From the cell containing the given text, extract its center point as (X, Y) coordinate. 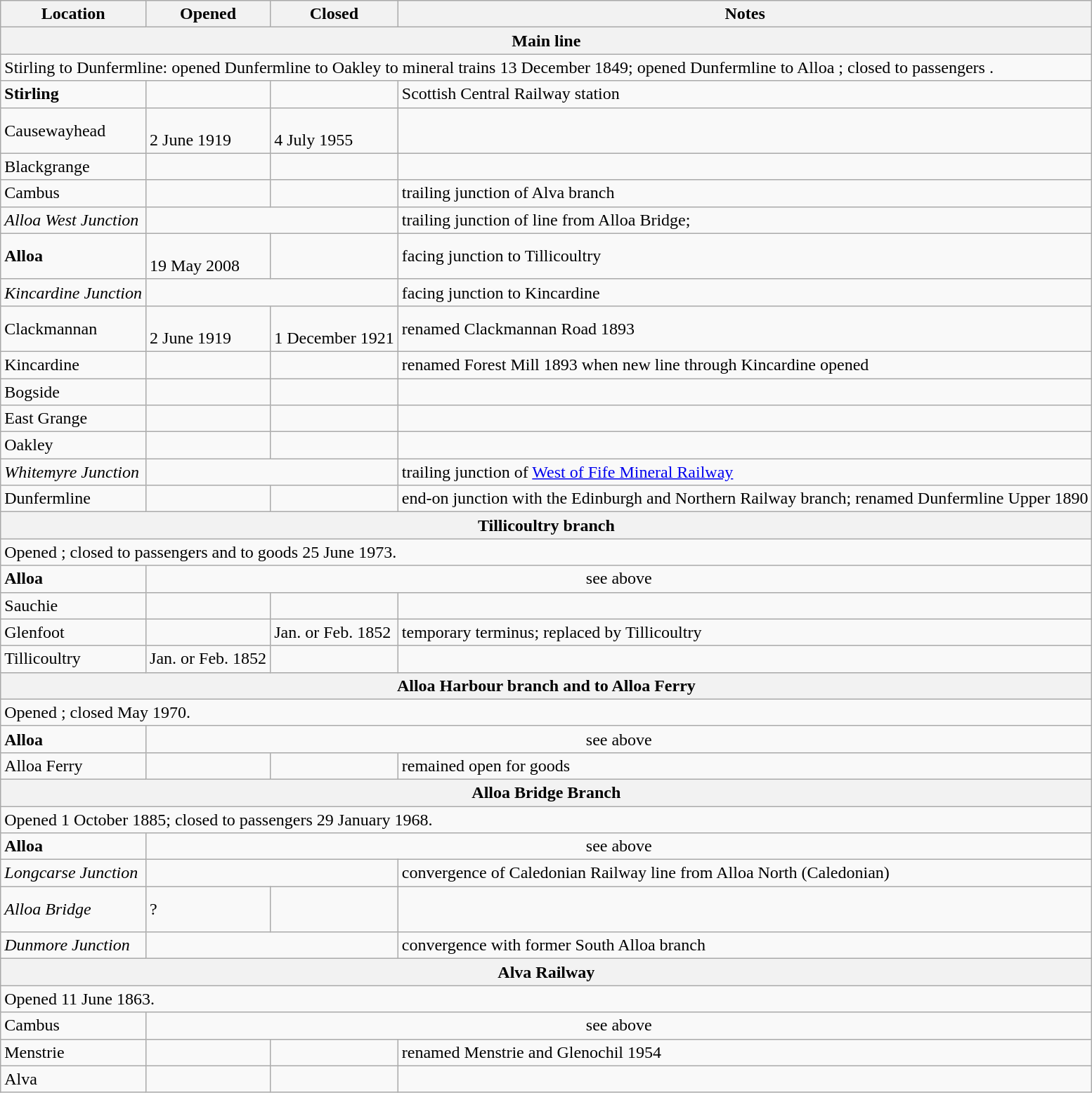
Tillicoultry branch (547, 525)
Scottish Central Railway station (745, 94)
Sauchie (73, 606)
Bogside (73, 391)
trailing junction of Alva branch (745, 193)
Menstrie (73, 1052)
Opened ; closed to passengers and to goods 25 June 1973. (547, 552)
Whitemyre Junction (73, 472)
convergence with former South Alloa branch (745, 945)
trailing junction of West of Fife Mineral Railway (745, 472)
Opened (208, 14)
remained open for goods (745, 766)
Alloa Bridge Branch (547, 792)
Main line (547, 41)
Notes (745, 14)
Longcarse Junction (73, 873)
facing junction to Tillicoultry (745, 256)
Opened 1 October 1885; closed to passengers 29 January 1968. (547, 820)
Opened ; closed May 1970. (547, 712)
Causewayhead (73, 131)
Glenfoot (73, 632)
Alva (73, 1079)
Stirling (73, 94)
renamed Forest Mill 1893 when new line through Kincardine opened (745, 365)
Oakley (73, 445)
Location (73, 14)
temporary terminus; replaced by Tillicoultry (745, 632)
Alloa Harbour branch and to Alloa Ferry (547, 686)
end-on junction with the Edinburgh and Northern Railway branch; renamed Dunfermline Upper 1890 (745, 499)
Kincardine Junction (73, 292)
renamed Clackmannan Road 1893 (745, 329)
facing junction to Kincardine (745, 292)
Stirling to Dunfermline: opened Dunfermline to Oakley to mineral trains 13 December 1849; opened Dunfermline to Alloa ; closed to passengers . (547, 67)
Dunmore Junction (73, 945)
renamed Menstrie and Glenochil 1954 (745, 1052)
Alloa Bridge (73, 909)
Dunfermline (73, 499)
Closed (334, 14)
East Grange (73, 419)
Alloa Ferry (73, 766)
1 December 1921 (334, 329)
Opened 11 June 1863. (547, 999)
trailing junction of line from Alloa Bridge; (745, 220)
4 July 1955 (334, 131)
19 May 2008 (208, 256)
Kincardine (73, 365)
convergence of Caledonian Railway line from Alloa North (Caledonian) (745, 873)
Blackgrange (73, 166)
Tillicoultry (73, 659)
Alloa West Junction (73, 220)
Alva Railway (547, 972)
? (208, 909)
Clackmannan (73, 329)
